Search for the cell housing the specified text and yield its (X, Y) center coordinate. 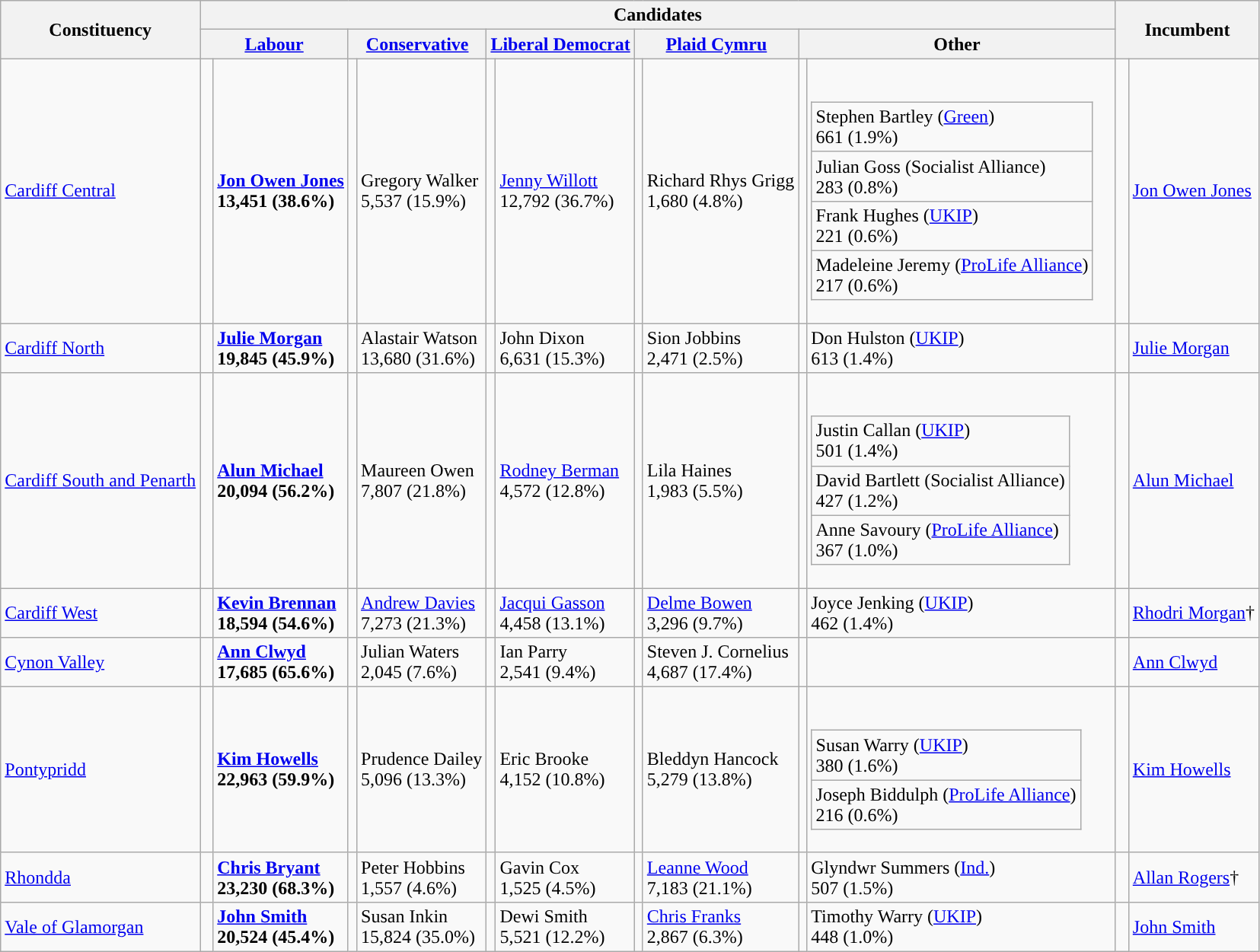
Kim Howells22,963 (59.9%) (281, 770)
Anne Savoury (ProLife Alliance)367 (1.0%) (940, 540)
John Smith (1194, 927)
Other (958, 44)
Chris Bryant23,230 (68.3%) (281, 877)
Prudence Dailey5,096 (13.3%) (422, 770)
Lila Haines1,983 (5.5%) (720, 481)
Eric Brooke4,152 (10.8%) (565, 770)
Alastair Watson13,680 (31.6%) (422, 349)
Gregory Walker5,537 (15.9%) (422, 191)
Timothy Warry (UKIP)448 (1.0%) (961, 927)
Allan Rogers† (1194, 877)
David Bartlett (Socialist Alliance)427 (1.2%) (940, 490)
Candidates (658, 15)
John Dixon6,631 (15.3%) (565, 349)
Constituency (100, 30)
Rhodri Morgan† (1194, 612)
Chris Franks2,867 (6.3%) (720, 927)
Sion Jobbins2,471 (2.5%) (720, 349)
Julian Waters2,045 (7.6%) (422, 662)
Julie Morgan19,845 (45.9%) (281, 349)
Maureen Owen7,807 (21.8%) (422, 481)
Ann Clwyd (1194, 662)
Peter Hobbins1,557 (4.6%) (422, 877)
Steven J. Cornelius4,687 (17.4%) (720, 662)
Gavin Cox1,525 (4.5%) (565, 877)
Susan Warry (UKIP)380 (1.6%) (946, 755)
Pontypridd (100, 770)
Kim Howells (1194, 770)
Leanne Wood7,183 (21.1%) (720, 877)
Labour (274, 44)
Vale of Glamorgan (100, 927)
Julie Morgan (1194, 349)
Stephen Bartley (Green)661 (1.9%) (952, 126)
Conservative (417, 44)
Julian Goss (Socialist Alliance)283 (0.8%) (952, 177)
Madeleine Jeremy (ProLife Alliance)217 (0.6%) (952, 275)
Cardiff Central (100, 191)
Dewi Smith5,521 (12.2%) (565, 927)
Cardiff North (100, 349)
Kevin Brennan18,594 (54.6%) (281, 612)
Glyndwr Summers (Ind.)507 (1.5%) (961, 877)
Ann Clwyd17,685 (65.6%) (281, 662)
Rhondda (100, 877)
Frank Hughes (UKIP)221 (0.6%) (952, 225)
Plaid Cymru (716, 44)
Cynon Valley (100, 662)
Ian Parry2,541 (9.4%) (565, 662)
Incumbent (1187, 30)
Jon Owen Jones13,451 (38.6%) (281, 191)
Jacqui Gasson4,458 (13.1%) (565, 612)
Cardiff West (100, 612)
Justin Callan (UKIP)501 (1.4%) David Bartlett (Socialist Alliance)427 (1.2%) Anne Savoury (ProLife Alliance)367 (1.0%) (961, 481)
Bleddyn Hancock5,279 (13.8%) (720, 770)
Alun Michael (1194, 481)
Joseph Biddulph (ProLife Alliance)216 (0.6%) (946, 805)
Alun Michael20,094 (56.2%) (281, 481)
Don Hulston (UKIP)613 (1.4%) (961, 349)
Jenny Willott12,792 (36.7%) (565, 191)
Rodney Berman4,572 (12.8%) (565, 481)
Cardiff South and Penarth (100, 481)
Richard Rhys Grigg1,680 (4.8%) (720, 191)
Justin Callan (UKIP)501 (1.4%) (940, 441)
Susan Inkin15,824 (35.0%) (422, 927)
Andrew Davies7,273 (21.3%) (422, 612)
Susan Warry (UKIP)380 (1.6%) Joseph Biddulph (ProLife Alliance)216 (0.6%) (961, 770)
Liberal Democrat (560, 44)
Delme Bowen3,296 (9.7%) (720, 612)
Joyce Jenking (UKIP)462 (1.4%) (961, 612)
John Smith20,524 (45.4%) (281, 927)
Jon Owen Jones (1194, 191)
